Output the (X, Y) coordinate of the center of the cell containing the given text.  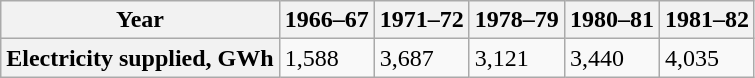
Electricity supplied, GWh (140, 58)
1971–72 (422, 20)
1978–79 (516, 20)
Year (140, 20)
1981–82 (706, 20)
1966–67 (326, 20)
1980–81 (612, 20)
3,687 (422, 58)
4,035 (706, 58)
1,588 (326, 58)
3,440 (612, 58)
3,121 (516, 58)
